Identify which cell holds the provided text, then report its (x, y) central coordinate. 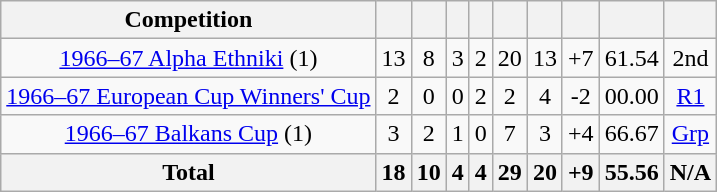
7 (510, 134)
-2 (580, 96)
18 (394, 172)
+9 (580, 172)
R1 (690, 96)
Grp (690, 134)
1966–67 European Cup Winners' Cup (188, 96)
29 (510, 172)
N/A (690, 172)
2nd (690, 58)
Total (188, 172)
61.54 (632, 58)
+4 (580, 134)
00.00 (632, 96)
1966–67 Alpha Ethniki (1) (188, 58)
8 (428, 58)
Competition (188, 20)
1 (458, 134)
55.56 (632, 172)
66.67 (632, 134)
+7 (580, 58)
10 (428, 172)
1966–67 Balkans Cup (1) (188, 134)
